Scan for the cell matching the given text and deliver its (X, Y) coordinate at center. 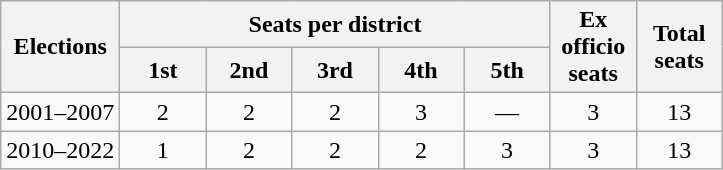
Elections (60, 47)
2001–2007 (60, 112)
— (507, 112)
2nd (249, 70)
2010–2022 (60, 150)
1 (163, 150)
Ex officio seats (593, 47)
5th (507, 70)
1st (163, 70)
Total seats (679, 47)
Seats per district (335, 24)
4th (421, 70)
3rd (335, 70)
